Return [x, y] of the center of cell containing provided text 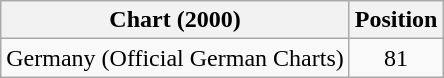
Chart (2000) [175, 20]
Position [396, 20]
81 [396, 58]
Germany (Official German Charts) [175, 58]
